Output the [x, y] coordinate of the center of the cell containing the given text.  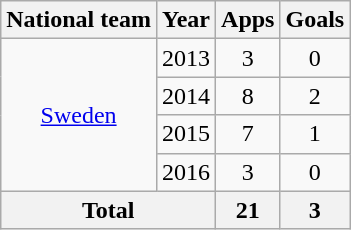
2016 [186, 172]
8 [248, 96]
Apps [248, 20]
1 [315, 134]
Total [108, 210]
7 [248, 134]
21 [248, 210]
2013 [186, 58]
National team [79, 20]
Sweden [79, 115]
Year [186, 20]
2014 [186, 96]
2015 [186, 134]
2 [315, 96]
Goals [315, 20]
